Find where the given text appears and provide that cell's center as [X, Y] coordinate. 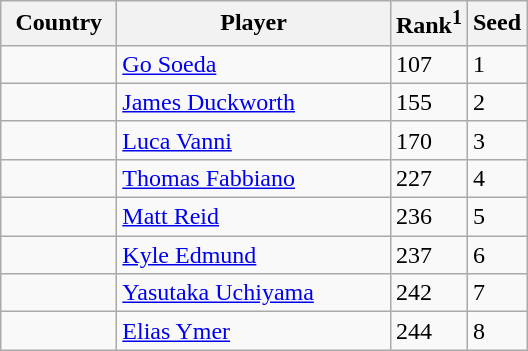
Go Soeda [254, 64]
Thomas Fabbiano [254, 178]
227 [428, 178]
107 [428, 64]
Rank1 [428, 24]
Country [59, 24]
Seed [496, 24]
242 [428, 293]
Player [254, 24]
Luca Vanni [254, 140]
7 [496, 293]
Elias Ymer [254, 331]
5 [496, 217]
155 [428, 102]
2 [496, 102]
1 [496, 64]
6 [496, 255]
237 [428, 255]
Matt Reid [254, 217]
James Duckworth [254, 102]
236 [428, 217]
3 [496, 140]
4 [496, 178]
244 [428, 331]
170 [428, 140]
Yasutaka Uchiyama [254, 293]
8 [496, 331]
Kyle Edmund [254, 255]
